Return [X, Y] of the center of cell containing provided text 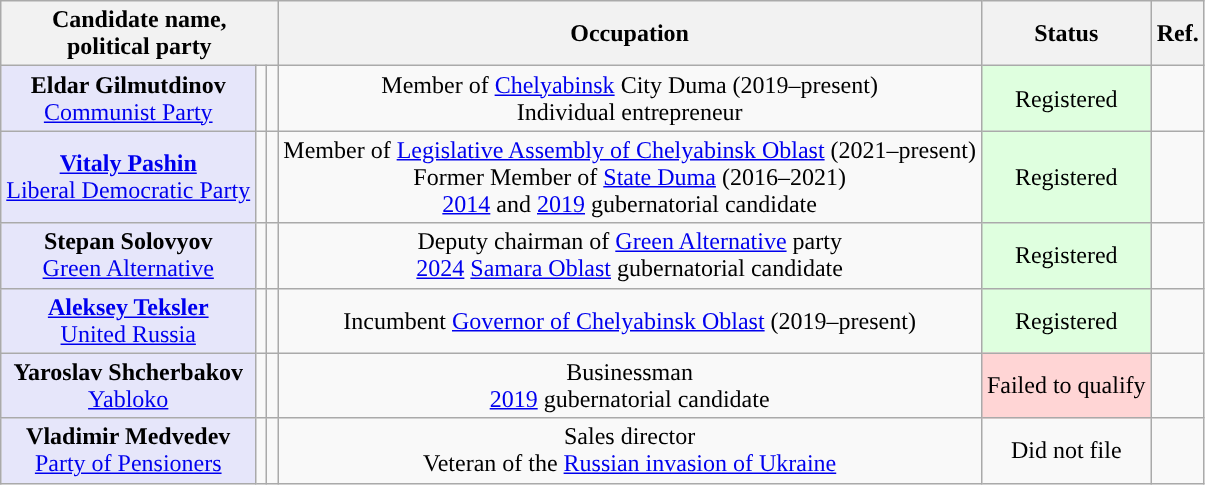
Member of Chelyabinsk City Duma (2019–present)Individual entrepreneur [630, 98]
Incumbent Governor of Chelyabinsk Oblast (2019–present) [630, 320]
Deputy chairman of Green Alternative party2024 Samara Oblast gubernatorial candidate [630, 256]
Eldar GilmutdinovCommunist Party [128, 98]
Vitaly PashinLiberal Democratic Party [128, 177]
Ref. [1178, 34]
Candidate name,political party [140, 34]
Businessman2019 gubernatorial candidate [630, 386]
Did not file [1066, 450]
Aleksey TekslerUnited Russia [128, 320]
Stepan SolovyovGreen Alternative [128, 256]
Yaroslav ShcherbakovYabloko [128, 386]
Status [1066, 34]
Occupation [630, 34]
Vladimir MedvedevParty of Pensioners [128, 450]
Sales directorVeteran of the Russian invasion of Ukraine [630, 450]
Failed to qualify [1066, 386]
Member of Legislative Assembly of Chelyabinsk Oblast (2021–present)Former Member of State Duma (2016–2021)2014 and 2019 gubernatorial candidate [630, 177]
